Detect which cell encompasses the target text, then output its [x, y] center coordinate. 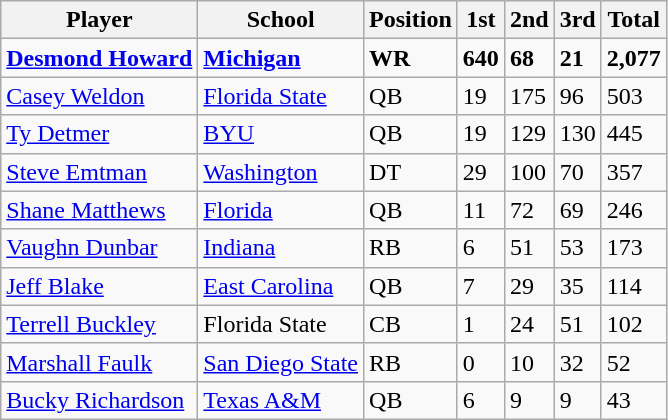
Vaughn Dunbar [100, 248]
35 [578, 286]
School [281, 20]
173 [634, 248]
21 [578, 58]
Michigan [281, 58]
Florida [281, 210]
Steve Emtman [100, 172]
53 [578, 248]
Shane Matthews [100, 210]
3rd [578, 20]
Player [100, 20]
43 [634, 400]
445 [634, 134]
Position [411, 20]
100 [529, 172]
San Diego State [281, 362]
BYU [281, 134]
246 [634, 210]
0 [480, 362]
Desmond Howard [100, 58]
DT [411, 172]
503 [634, 96]
Casey Weldon [100, 96]
72 [529, 210]
70 [578, 172]
Jeff Blake [100, 286]
East Carolina [281, 286]
11 [480, 210]
2nd [529, 20]
69 [578, 210]
7 [480, 286]
CB [411, 324]
32 [578, 362]
2,077 [634, 58]
10 [529, 362]
1st [480, 20]
130 [578, 134]
24 [529, 324]
102 [634, 324]
Bucky Richardson [100, 400]
1 [480, 324]
96 [578, 96]
Marshall Faulk [100, 362]
114 [634, 286]
175 [529, 96]
Terrell Buckley [100, 324]
357 [634, 172]
WR [411, 58]
640 [480, 58]
68 [529, 58]
129 [529, 134]
Total [634, 20]
Washington [281, 172]
Ty Detmer [100, 134]
Indiana [281, 248]
Texas A&M [281, 400]
52 [634, 362]
